For the text-containing cell, return its midpoint in (X, Y) coordinate format. 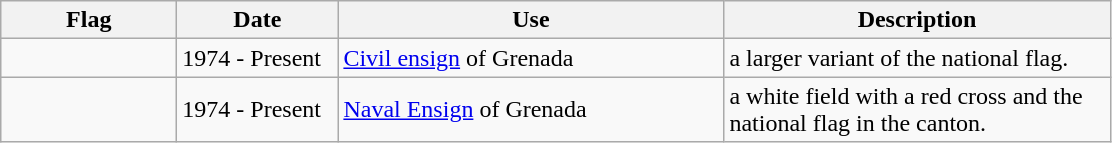
Date (258, 20)
Naval Ensign of Grenada (531, 110)
Flag (89, 20)
a larger variant of the national flag. (917, 58)
Civil ensign of Grenada (531, 58)
Use (531, 20)
Description (917, 20)
a white field with a red cross and the national flag in the canton. (917, 110)
